Output the [x, y] coordinate of the center of the cell containing the given text.  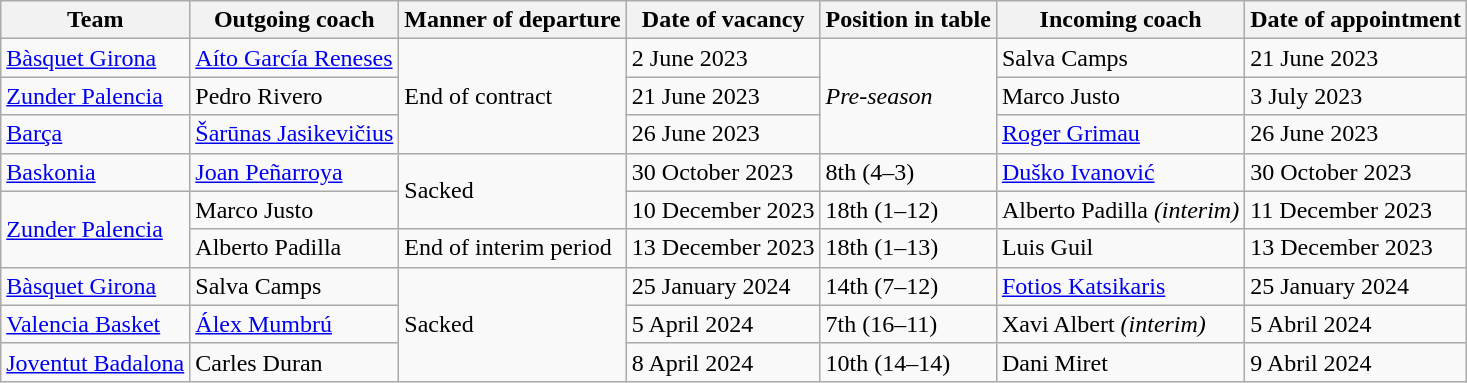
8 April 2024 [723, 362]
Date of vacancy [723, 20]
8th (4–3) [908, 172]
Alberto Padilla [294, 248]
Baskonia [96, 172]
Outgoing coach [294, 20]
Pre-season [908, 96]
Valencia Basket [96, 324]
Pedro Rivero [294, 96]
Incoming coach [1120, 20]
Dani Miret [1120, 362]
Luis Guil [1120, 248]
9 Abril 2024 [1356, 362]
Joan Peñarroya [294, 172]
11 December 2023 [1356, 210]
10th (14–14) [908, 362]
3 July 2023 [1356, 96]
Barça [96, 134]
Team [96, 20]
End of contract [512, 96]
Roger Grimau [1120, 134]
18th (1–12) [908, 210]
Álex Mumbrú [294, 324]
10 December 2023 [723, 210]
5 Abril 2024 [1356, 324]
2 June 2023 [723, 58]
Šarūnas Jasikevičius [294, 134]
Date of appointment [1356, 20]
Xavi Albert (interim) [1120, 324]
18th (1–13) [908, 248]
Alberto Padilla (interim) [1120, 210]
Fotios Katsikaris [1120, 286]
Joventut Badalona [96, 362]
5 April 2024 [723, 324]
Duško Ivanović [1120, 172]
Aíto García Reneses [294, 58]
14th (7–12) [908, 286]
Position in table [908, 20]
End of interim period [512, 248]
Manner of departure [512, 20]
7th (16–11) [908, 324]
Carles Duran [294, 362]
